Locate the cell with the specified text and output its (x, y) center coordinate. 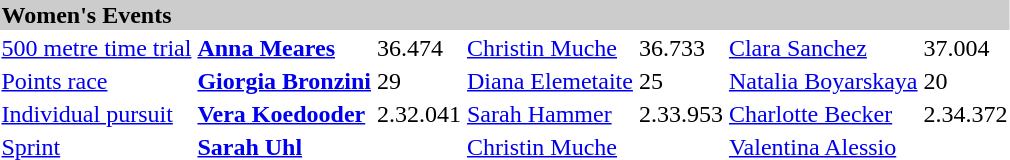
Individual pursuit (96, 114)
Christin Muche (550, 48)
37.004 (966, 48)
500 metre time trial (96, 48)
20 (966, 81)
Anna Meares (284, 48)
Giorgia Bronzini (284, 81)
2.32.041 (420, 114)
Women's Events (504, 15)
36.733 (680, 48)
Natalia Boyarskaya (823, 81)
Clara Sanchez (823, 48)
Sarah Hammer (550, 114)
2.33.953 (680, 114)
36.474 (420, 48)
Vera Koedooder (284, 114)
2.34.372 (966, 114)
Points race (96, 81)
Diana Elemetaite (550, 81)
25 (680, 81)
29 (420, 81)
Charlotte Becker (823, 114)
